Capture the cell that displays the provided text and extract its [X, Y] central coordinate. 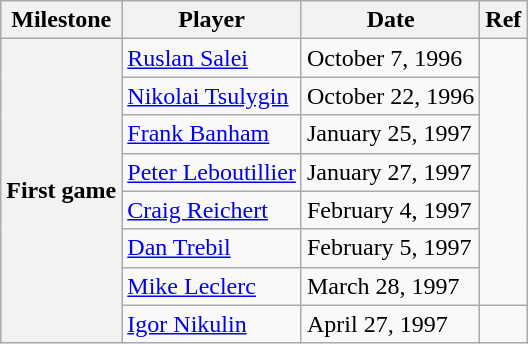
October 22, 1996 [390, 96]
Mike Leclerc [212, 286]
Peter Leboutillier [212, 172]
February 5, 1997 [390, 248]
Date [390, 20]
January 27, 1997 [390, 172]
Ref [504, 20]
February 4, 1997 [390, 210]
Frank Banham [212, 134]
Player [212, 20]
Nikolai Tsulygin [212, 96]
Milestone [62, 20]
Dan Trebil [212, 248]
Igor Nikulin [212, 324]
October 7, 1996 [390, 58]
March 28, 1997 [390, 286]
Craig Reichert [212, 210]
April 27, 1997 [390, 324]
First game [62, 191]
Ruslan Salei [212, 58]
January 25, 1997 [390, 134]
